Pinpoint the cell where the given text exists, returning its (X, Y) midpoint coordinate. 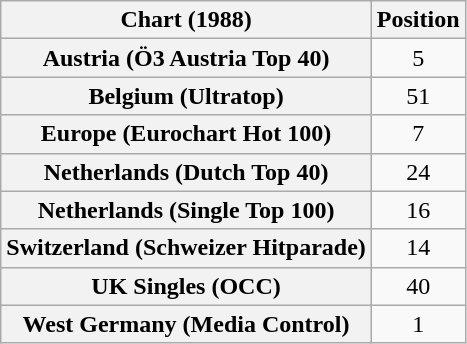
Netherlands (Single Top 100) (186, 210)
West Germany (Media Control) (186, 324)
Position (418, 20)
24 (418, 172)
7 (418, 134)
Austria (Ö3 Austria Top 40) (186, 58)
Belgium (Ultratop) (186, 96)
UK Singles (OCC) (186, 286)
Netherlands (Dutch Top 40) (186, 172)
1 (418, 324)
16 (418, 210)
40 (418, 286)
Europe (Eurochart Hot 100) (186, 134)
Switzerland (Schweizer Hitparade) (186, 248)
5 (418, 58)
Chart (1988) (186, 20)
51 (418, 96)
14 (418, 248)
